Scan for the cell matching the given text and deliver its [x, y] coordinate at center. 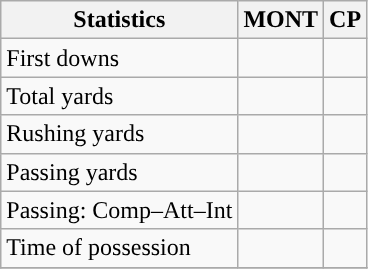
Total yards [120, 96]
First downs [120, 58]
Passing yards [120, 172]
Passing: Comp–Att–Int [120, 210]
Statistics [120, 20]
Rushing yards [120, 134]
Time of possession [120, 248]
CP [346, 20]
MONT [281, 20]
